Return (X, Y) of the center of cell containing provided text 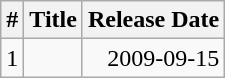
2009-09-15 (153, 58)
Release Date (153, 20)
1 (12, 58)
Title (54, 20)
# (12, 20)
